Return the [x, y] coordinate for the center point of the cell that contains the specified text.  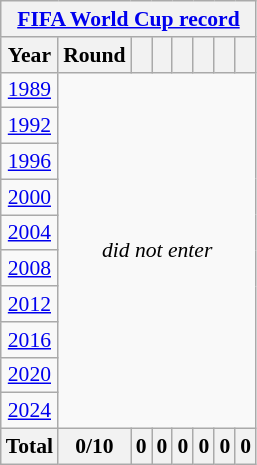
2024 [30, 411]
did not enter [157, 250]
2016 [30, 340]
Year [30, 55]
0/10 [94, 447]
1992 [30, 126]
2020 [30, 375]
FIFA World Cup record [128, 19]
1989 [30, 90]
2000 [30, 197]
Round [94, 55]
2012 [30, 304]
2004 [30, 233]
2008 [30, 269]
1996 [30, 162]
Total [30, 447]
